Output the [X, Y] coordinate of the center of the cell containing the given text.  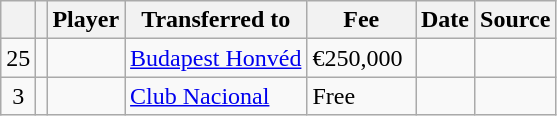
Source [516, 20]
25 [18, 58]
3 [18, 96]
Date [446, 20]
Fee [362, 20]
Club Nacional [216, 96]
Transferred to [216, 20]
Budapest Honvéd [216, 58]
Player [86, 20]
Free [362, 96]
€250,000 [362, 58]
